Capture the cell that displays the provided text and extract its (x, y) central coordinate. 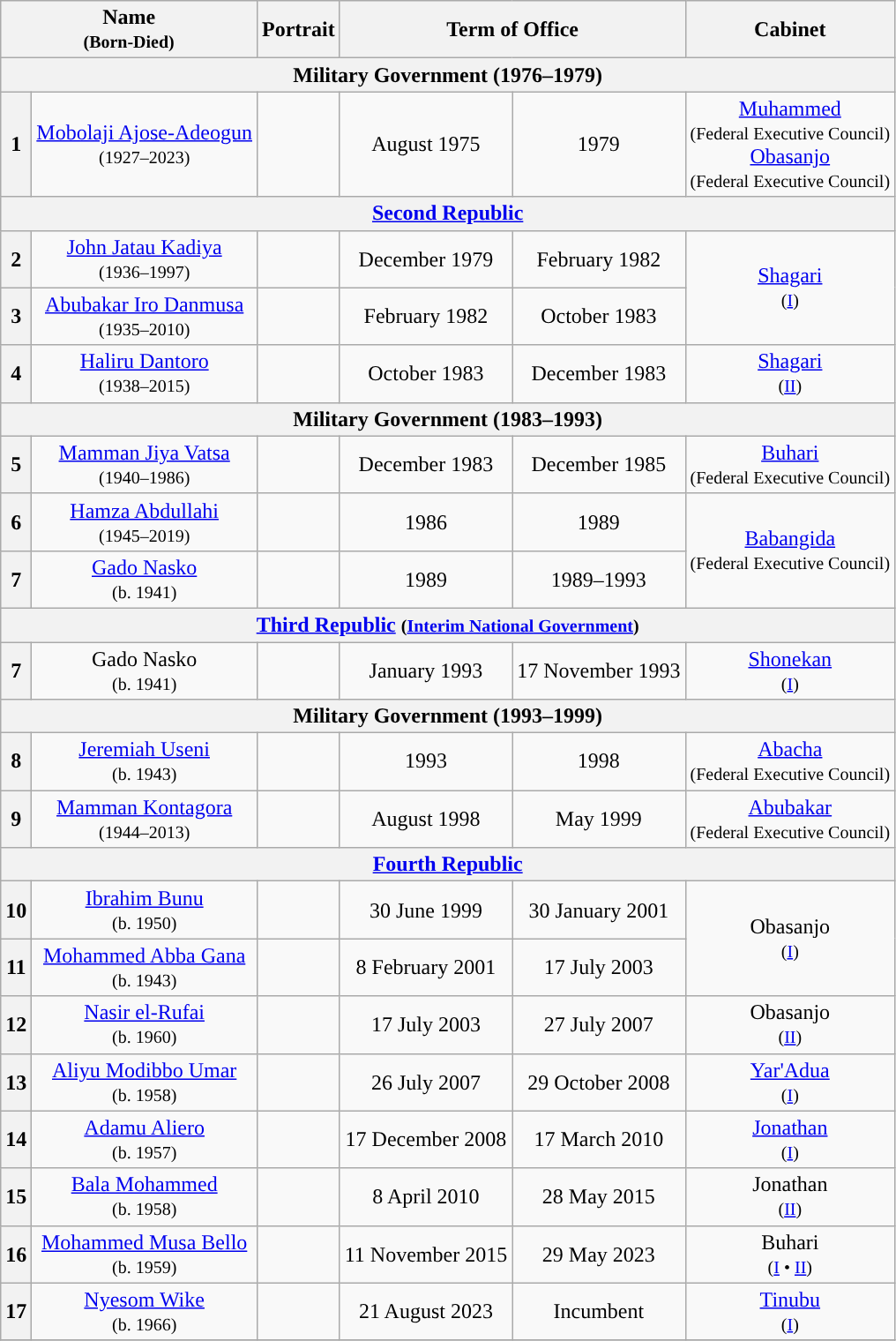
Cabinet (790, 30)
30 January 2001 (599, 910)
December 1979 (425, 259)
8 February 2001 (425, 967)
John Jatau Kadiya(1936–1997) (145, 259)
Ibrahim Bunu(b. 1950) (145, 910)
Military Government (1993–1999) (448, 716)
8 April 2010 (425, 1196)
January 1993 (425, 670)
Yar'Adua(I) (790, 1082)
Mohammed Abba Gana(b. 1943) (145, 967)
1998 (599, 762)
Bala Mohammed(b. 1958) (145, 1196)
Babangida(Federal Executive Council) (790, 551)
1989–1993 (599, 579)
26 July 2007 (425, 1082)
Hamza Abdullahi(1945–2019) (145, 522)
16 (16, 1255)
17 December 2008 (425, 1140)
15 (16, 1196)
Aliyu Modibbo Umar(b. 1958) (145, 1082)
December 1985 (599, 464)
August 1975 (425, 145)
Obasanjo(I) (790, 939)
1979 (599, 145)
Mamman Jiya Vatsa(1940–1986) (145, 464)
1993 (425, 762)
Abubakar Iro Danmusa(1935–2010) (145, 316)
Jeremiah Useni(b. 1943) (145, 762)
17 March 2010 (599, 1140)
Second Republic (448, 214)
Military Government (1976–1979) (448, 75)
August 1998 (425, 819)
Nyesom Wike(b. 1966) (145, 1311)
9 (16, 819)
Name(Born-Died) (129, 30)
Abubakar(Federal Executive Council) (790, 819)
Mamman Kontagora(1944–2013) (145, 819)
Mobolaji Ajose-Adeogun(1927–2023) (145, 145)
21 August 2023 (425, 1311)
30 June 1999 (425, 910)
3 (16, 316)
1 (16, 145)
Nasir el-Rufai(b. 1960) (145, 1025)
17 (16, 1311)
6 (16, 522)
27 July 2007 (599, 1025)
17 November 1993 (599, 670)
Muhammed(Federal Executive Council)Obasanjo(Federal Executive Council) (790, 145)
11 November 2015 (425, 1255)
11 (16, 967)
Jonathan(I) (790, 1140)
Haliru Dantoro(1938–2015) (145, 374)
29 October 2008 (599, 1082)
14 (16, 1140)
Portrait (299, 30)
Term of Office (512, 30)
Shagari(II) (790, 374)
12 (16, 1025)
Incumbent (599, 1311)
10 (16, 910)
Military Government (1983–1993) (448, 419)
May 1999 (599, 819)
Jonathan(II) (790, 1196)
Mohammed Musa Bello(b. 1959) (145, 1255)
29 May 2023 (599, 1255)
Tinubu(I) (790, 1311)
28 May 2015 (599, 1196)
5 (16, 464)
4 (16, 374)
Obasanjo(II) (790, 1025)
Fourth Republic (448, 865)
Adamu Aliero(b. 1957) (145, 1140)
1986 (425, 522)
Buhari(I • II) (790, 1255)
Buhari(Federal Executive Council) (790, 464)
Shonekan(I) (790, 670)
Third Republic (Interim National Government) (448, 625)
13 (16, 1082)
8 (16, 762)
Shagari(I) (790, 288)
2 (16, 259)
Abacha(Federal Executive Council) (790, 762)
